Pinpoint the cell where the given text exists, returning its (x, y) midpoint coordinate. 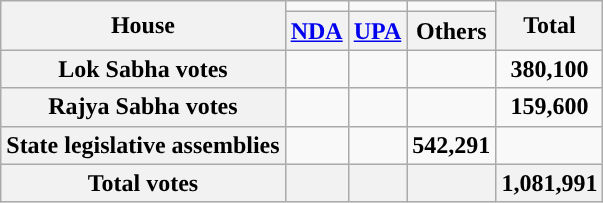
380,100 (550, 69)
Others (452, 31)
House (143, 26)
1,081,991 (550, 183)
542,291 (452, 145)
UPA (378, 31)
Total (550, 26)
Lok Sabha votes (143, 69)
159,600 (550, 107)
Rajya Sabha votes (143, 107)
Total votes (143, 183)
State legislative assemblies (143, 145)
NDA (316, 31)
